Search for the cell housing the specified text and yield its [X, Y] center coordinate. 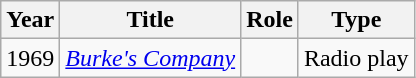
Role [270, 20]
Radio play [356, 58]
Year [30, 20]
Burke's Company [150, 58]
Type [356, 20]
1969 [30, 58]
Title [150, 20]
